Locate the cell with the specified text and output its [X, Y] center coordinate. 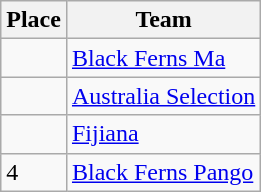
Australia Selection [163, 96]
Fijiana [163, 134]
4 [34, 172]
Black Ferns Pango [163, 172]
Place [34, 20]
Team [163, 20]
Black Ferns Ma [163, 58]
